Detect which cell encompasses the target text, then output its (x, y) center coordinate. 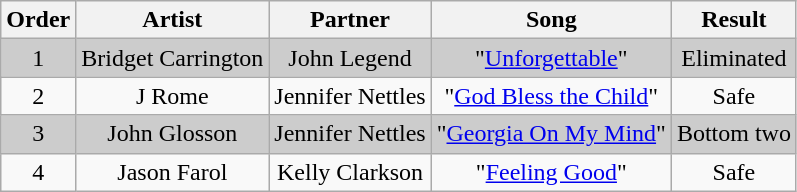
3 (38, 134)
"God Bless the Child" (551, 96)
"Unforgettable" (551, 58)
4 (38, 172)
"Feeling Good" (551, 172)
John Legend (350, 58)
1 (38, 58)
John Glosson (172, 134)
Kelly Clarkson (350, 172)
"Georgia On My Mind" (551, 134)
Bottom two (734, 134)
Bridget Carrington (172, 58)
Artist (172, 20)
Result (734, 20)
2 (38, 96)
J Rome (172, 96)
Partner (350, 20)
Jason Farol (172, 172)
Song (551, 20)
Eliminated (734, 58)
Order (38, 20)
